Identify which cell holds the provided text, then report its [X, Y] central coordinate. 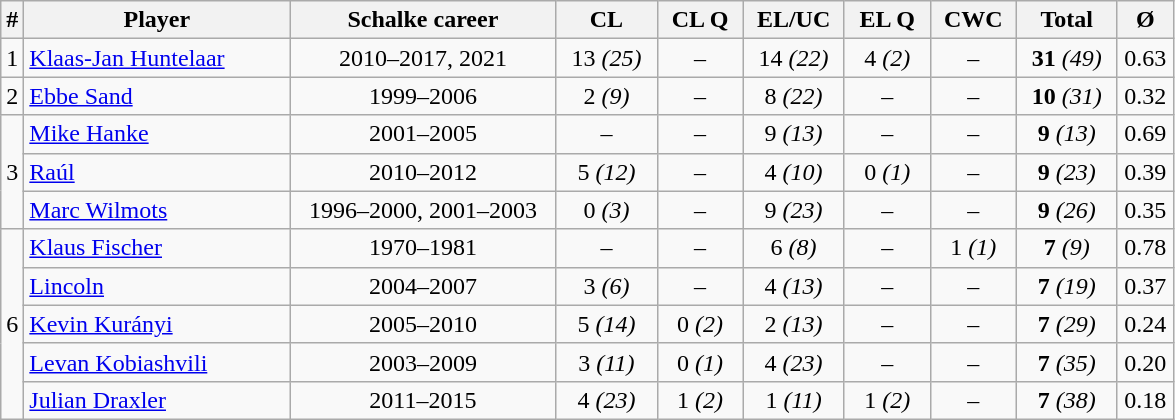
14 (22) [794, 58]
0.69 [1145, 134]
1 [12, 58]
2004–2007 [423, 286]
2 [12, 96]
7 (29) [1066, 324]
2003–2009 [423, 362]
0 (3) [606, 210]
EL Q [887, 20]
0.63 [1145, 58]
EL/UC [794, 20]
3 [12, 172]
0.35 [1145, 210]
CL [606, 20]
2 (13) [794, 324]
CWC [973, 20]
6 (8) [794, 248]
Julian Draxler [157, 400]
7 (19) [1066, 286]
Levan Kobiashvili [157, 362]
Klaus Fischer [157, 248]
Total [1066, 20]
Ø [1145, 20]
2011–2015 [423, 400]
Ebbe Sand [157, 96]
0.32 [1145, 96]
2001–2005 [423, 134]
1 (1) [973, 248]
1 (11) [794, 400]
2010–2017, 2021 [423, 58]
Mike Hanke [157, 134]
Lincoln [157, 286]
3 (11) [606, 362]
0.39 [1145, 172]
4 (2) [887, 58]
31 (49) [1066, 58]
9 (26) [1066, 210]
0.37 [1145, 286]
5 (12) [606, 172]
Klaas-Jan Huntelaar [157, 58]
0.18 [1145, 400]
7 (38) [1066, 400]
8 (22) [794, 96]
# [12, 20]
Raúl [157, 172]
4 (10) [794, 172]
CL Q [700, 20]
Kevin Kurányi [157, 324]
0.20 [1145, 362]
1996–2000, 2001–2003 [423, 210]
7 (35) [1066, 362]
0 (2) [700, 324]
10 (31) [1066, 96]
Marc Wilmots [157, 210]
2005–2010 [423, 324]
13 (25) [606, 58]
0.78 [1145, 248]
0.24 [1145, 324]
Schalke career [423, 20]
1970–1981 [423, 248]
2010–2012 [423, 172]
3 (6) [606, 286]
1999–2006 [423, 96]
4 (13) [794, 286]
5 (14) [606, 324]
7 (9) [1066, 248]
6 [12, 324]
Player [157, 20]
2 (9) [606, 96]
